Provide the [x, y] coordinate of the cell's center where the given text is located.  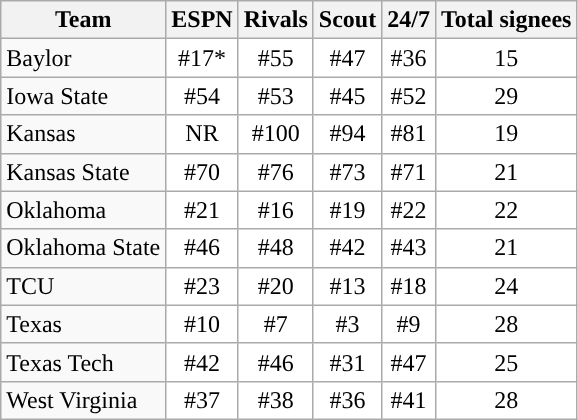
19 [506, 134]
#76 [276, 172]
15 [506, 58]
Oklahoma [84, 210]
#23 [202, 286]
Total signees [506, 20]
West Virginia [84, 400]
22 [506, 210]
#13 [347, 286]
#10 [202, 324]
Texas [84, 324]
#53 [276, 96]
#45 [347, 96]
#48 [276, 248]
NR [202, 134]
#37 [202, 400]
Kansas State [84, 172]
#73 [347, 172]
Scout [347, 20]
#19 [347, 210]
#55 [276, 58]
#22 [409, 210]
#41 [409, 400]
Team [84, 20]
TCU [84, 286]
#43 [409, 248]
#81 [409, 134]
#17* [202, 58]
#7 [276, 324]
#54 [202, 96]
25 [506, 362]
#31 [347, 362]
#100 [276, 134]
#38 [276, 400]
Baylor [84, 58]
#9 [409, 324]
#3 [347, 324]
Kansas [84, 134]
29 [506, 96]
#18 [409, 286]
Texas Tech [84, 362]
#21 [202, 210]
#70 [202, 172]
#20 [276, 286]
#52 [409, 96]
#94 [347, 134]
Rivals [276, 20]
Iowa State [84, 96]
24 [506, 286]
24/7 [409, 20]
Oklahoma State [84, 248]
#71 [409, 172]
#16 [276, 210]
ESPN [202, 20]
